Return the (X, Y) coordinate for the center point of the cell that contains the specified text.  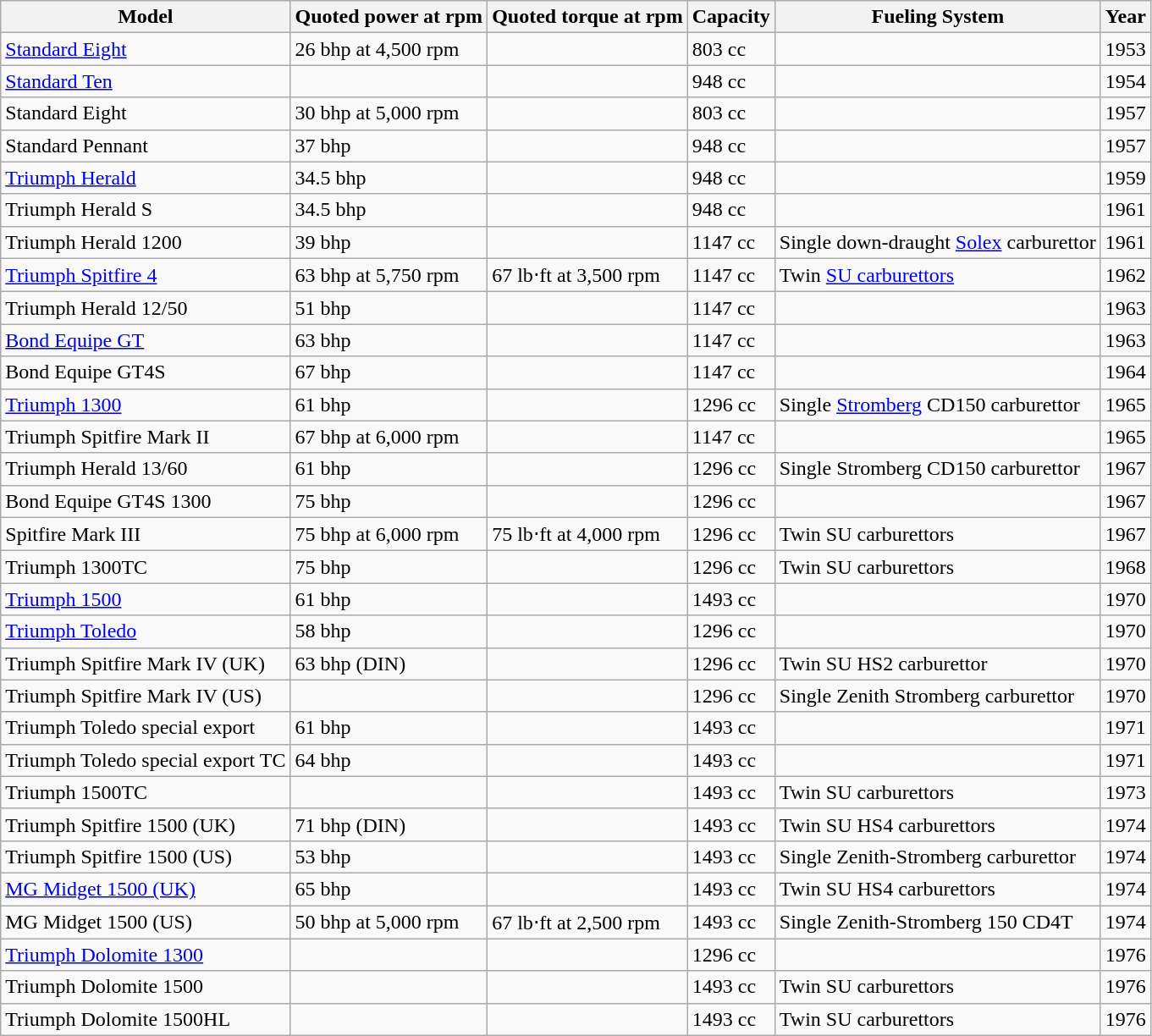
37 bhp (389, 146)
MG Midget 1500 (US) (146, 923)
Year (1126, 17)
Quoted power at rpm (389, 17)
Triumph Spitfire Mark II (146, 437)
58 bhp (389, 631)
Triumph Spitfire Mark IV (UK) (146, 664)
1973 (1126, 792)
Triumph Dolomite 1500HL (146, 1019)
Triumph Spitfire 1500 (US) (146, 857)
63 bhp (DIN) (389, 664)
53 bhp (389, 857)
Bond Equipe GT4S (146, 372)
Standard Ten (146, 81)
Single Zenith-Stromberg 150 CD4T (938, 923)
Triumph 1300 (146, 405)
Triumph Spitfire 1500 (UK) (146, 824)
Capacity (731, 17)
71 bhp (DIN) (389, 824)
1953 (1126, 49)
64 bhp (389, 760)
39 bhp (389, 242)
1959 (1126, 178)
63 bhp (389, 340)
67 lb⋅ft at 3,500 rpm (587, 275)
Bond Equipe GT (146, 340)
51 bhp (389, 308)
Triumph Toledo (146, 631)
Triumph Herald 13/60 (146, 469)
Triumph Herald 12/50 (146, 308)
Triumph Herald 1200 (146, 242)
Fueling System (938, 17)
1954 (1126, 81)
1968 (1126, 567)
Triumph Spitfire Mark IV (US) (146, 696)
67 bhp at 6,000 rpm (389, 437)
Quoted torque at rpm (587, 17)
30 bhp at 5,000 rpm (389, 113)
Single Zenith Stromberg carburettor (938, 696)
63 bhp at 5,750 rpm (389, 275)
Triumph 1300TC (146, 567)
75 lb⋅ft at 4,000 rpm (587, 534)
65 bhp (389, 889)
Triumph 1500 (146, 599)
Triumph Herald S (146, 210)
Triumph Toledo special export (146, 728)
Triumph Toledo special export TC (146, 760)
67 bhp (389, 372)
Spitfire Mark III (146, 534)
1964 (1126, 372)
Single Zenith-Stromberg carburettor (938, 857)
50 bhp at 5,000 rpm (389, 923)
26 bhp at 4,500 rpm (389, 49)
Single down-draught Solex carburettor (938, 242)
MG Midget 1500 (UK) (146, 889)
Twin SU HS2 carburettor (938, 664)
Triumph Dolomite 1500 (146, 987)
Model (146, 17)
75 bhp at 6,000 rpm (389, 534)
Triumph Dolomite 1300 (146, 955)
67 lb⋅ft at 2,500 rpm (587, 923)
Triumph 1500TC (146, 792)
1962 (1126, 275)
Triumph Herald (146, 178)
Standard Pennant (146, 146)
Triumph Spitfire 4 (146, 275)
Bond Equipe GT4S 1300 (146, 501)
